Identify which cell holds the provided text, then report its [X, Y] central coordinate. 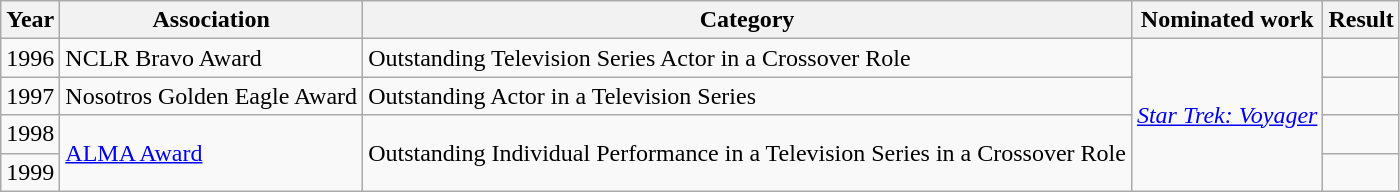
Nominated work [1226, 20]
Outstanding Actor in a Television Series [748, 96]
Nosotros Golden Eagle Award [212, 96]
Result [1361, 20]
Star Trek: Voyager [1226, 115]
1997 [30, 96]
ALMA Award [212, 153]
Year [30, 20]
1996 [30, 58]
Category [748, 20]
1999 [30, 172]
Outstanding Individual Performance in a Television Series in a Crossover Role [748, 153]
Association [212, 20]
Outstanding Television Series Actor in a Crossover Role [748, 58]
1998 [30, 134]
NCLR Bravo Award [212, 58]
